For the text-containing cell, return its midpoint in (x, y) coordinate format. 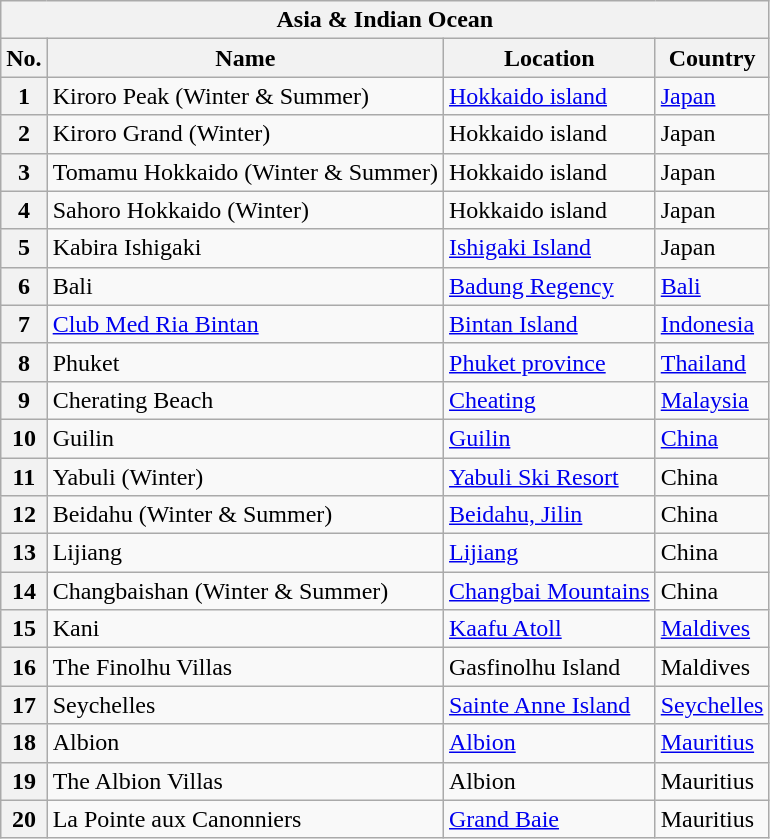
Badung Regency (550, 286)
Tomamu Hokkaido (Winter & Summer) (245, 172)
Sainte Anne Island (550, 705)
Phuket province (550, 362)
Beidahu, Jilin (550, 515)
Bintan Island (550, 324)
Gasfinolhu Island (550, 667)
Malaysia (712, 400)
13 (24, 553)
Kabira Ishigaki (245, 248)
3 (24, 172)
Kiroro Peak (Winter & Summer) (245, 96)
La Pointe aux Canonniers (245, 819)
No. (24, 58)
Club Med Ria Bintan (245, 324)
20 (24, 819)
The Albion Villas (245, 781)
Ishigaki Island (550, 248)
2 (24, 134)
Phuket (245, 362)
Beidahu (Winter & Summer) (245, 515)
6 (24, 286)
Thailand (712, 362)
Cheating (550, 400)
Changbaishan (Winter & Summer) (245, 591)
The Finolhu Villas (245, 667)
Indonesia (712, 324)
15 (24, 629)
4 (24, 210)
5 (24, 248)
10 (24, 438)
Asia & Indian Ocean (385, 20)
Kiroro Grand (Winter) (245, 134)
Cherating Beach (245, 400)
16 (24, 667)
14 (24, 591)
19 (24, 781)
11 (24, 477)
12 (24, 515)
Yabuli (Winter) (245, 477)
Sahoro Hokkaido (Winter) (245, 210)
Kaafu Atoll (550, 629)
Location (550, 58)
Country (712, 58)
9 (24, 400)
Grand Baie (550, 819)
1 (24, 96)
8 (24, 362)
18 (24, 743)
7 (24, 324)
17 (24, 705)
Name (245, 58)
Yabuli Ski Resort (550, 477)
Kani (245, 629)
Changbai Mountains (550, 591)
